Determine the (X, Y) coordinate at the center of the cell enclosing the given text.  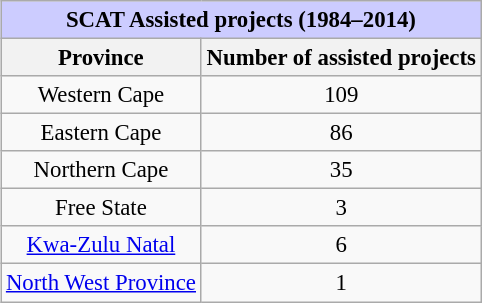
109 (341, 95)
North West Province (102, 283)
Eastern Cape (102, 133)
Kwa-Zulu Natal (102, 245)
Free State (102, 208)
Western Cape (102, 95)
35 (341, 170)
Northern Cape (102, 170)
3 (341, 208)
86 (341, 133)
Number of assisted projects (341, 57)
SCAT Assisted projects (1984–2014) (242, 20)
1 (341, 283)
Province (102, 57)
6 (341, 245)
